Extract the (X, Y) coordinate from the center of the cell holding the provided text.  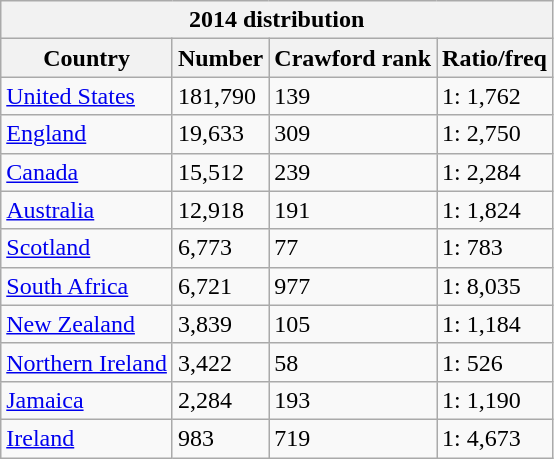
977 (353, 286)
Crawford rank (353, 58)
Ratio/freq (495, 58)
58 (353, 362)
1: 2,284 (495, 172)
239 (353, 172)
1: 783 (495, 248)
1: 1,184 (495, 324)
719 (353, 438)
3,839 (220, 324)
983 (220, 438)
Ireland (87, 438)
1: 1,190 (495, 400)
2014 distribution (277, 20)
19,633 (220, 134)
193 (353, 400)
191 (353, 210)
139 (353, 96)
77 (353, 248)
1: 526 (495, 362)
2,284 (220, 400)
1: 2,750 (495, 134)
Country (87, 58)
1: 1,762 (495, 96)
Jamaica (87, 400)
United States (87, 96)
309 (353, 134)
1: 4,673 (495, 438)
1: 8,035 (495, 286)
Scotland (87, 248)
Canada (87, 172)
England (87, 134)
Australia (87, 210)
181,790 (220, 96)
6,773 (220, 248)
New Zealand (87, 324)
Northern Ireland (87, 362)
105 (353, 324)
15,512 (220, 172)
South Africa (87, 286)
3,422 (220, 362)
12,918 (220, 210)
6,721 (220, 286)
1: 1,824 (495, 210)
Number (220, 58)
